Return (X, Y) of the center of cell containing provided text 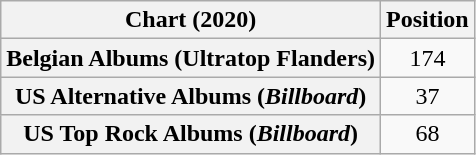
Belgian Albums (Ultratop Flanders) (191, 58)
US Alternative Albums (Billboard) (191, 96)
Chart (2020) (191, 20)
174 (428, 58)
68 (428, 134)
US Top Rock Albums (Billboard) (191, 134)
Position (428, 20)
37 (428, 96)
